Output the [X, Y] coordinate of the center of the cell containing the given text.  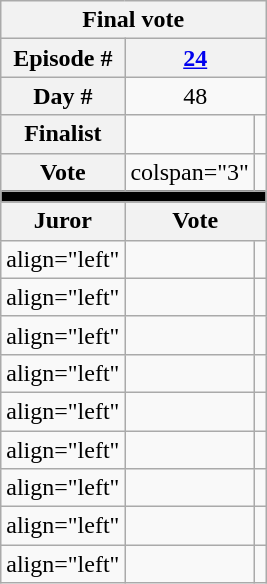
24 [196, 58]
Final vote [134, 20]
Finalist [63, 134]
Day # [63, 96]
Juror [63, 221]
48 [196, 96]
Episode # [63, 58]
colspan="3" [190, 172]
